Output the (x, y) coordinate of the center of the cell containing the given text.  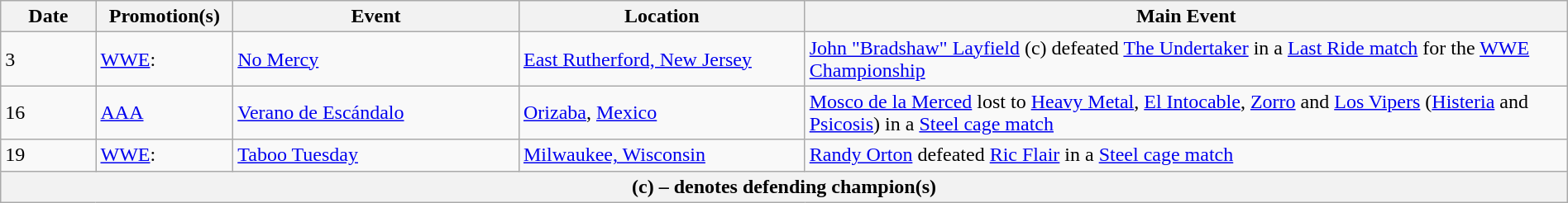
Taboo Tuesday (376, 155)
(c) – denotes defending champion(s) (784, 186)
East Rutherford, New Jersey (662, 59)
Randy Orton defeated Ric Flair in a Steel cage match (1186, 155)
John "Bradshaw" Layfield (c) defeated The Undertaker in a Last Ride match for the WWE Championship (1186, 59)
Promotion(s) (165, 17)
Orizaba, Mexico (662, 112)
Mosco de la Merced lost to Heavy Metal, El Intocable, Zorro and Los Vipers (Histeria and Psicosis) in a Steel cage match (1186, 112)
Milwaukee, Wisconsin (662, 155)
16 (48, 112)
Main Event (1186, 17)
AAA (165, 112)
Location (662, 17)
Date (48, 17)
19 (48, 155)
Event (376, 17)
No Mercy (376, 59)
Verano de Escándalo (376, 112)
3 (48, 59)
